Output the (X, Y) coordinate of the center of the cell containing the given text.  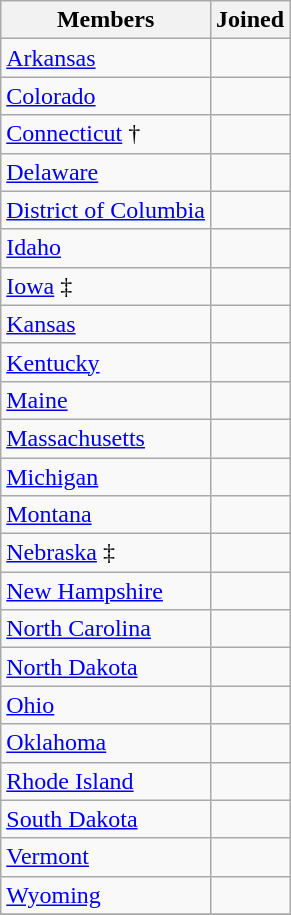
Rhode Island (106, 781)
Massachusetts (106, 438)
North Carolina (106, 629)
Maine (106, 400)
Ohio (106, 705)
Nebraska ‡ (106, 553)
Kentucky (106, 362)
Iowa ‡ (106, 286)
Oklahoma (106, 743)
South Dakota (106, 819)
District of Columbia (106, 210)
Connecticut † (106, 134)
Delaware (106, 172)
New Hampshire (106, 591)
Montana (106, 515)
Wyoming (106, 895)
Vermont (106, 857)
Members (106, 20)
Michigan (106, 477)
Arkansas (106, 58)
Kansas (106, 324)
Joined (250, 20)
North Dakota (106, 667)
Colorado (106, 96)
Idaho (106, 248)
